Pinpoint the cell where the given text exists, returning its (x, y) midpoint coordinate. 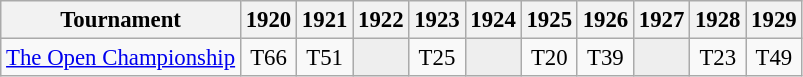
1926 (605, 20)
Tournament (121, 20)
1929 (774, 20)
T23 (718, 58)
1921 (325, 20)
T25 (437, 58)
1923 (437, 20)
T51 (325, 58)
1922 (381, 20)
T66 (268, 58)
1920 (268, 20)
1928 (718, 20)
T20 (549, 58)
1924 (493, 20)
T39 (605, 58)
T49 (774, 58)
1927 (661, 20)
The Open Championship (121, 58)
1925 (549, 20)
